Scan for the cell matching the given text and deliver its (X, Y) coordinate at center. 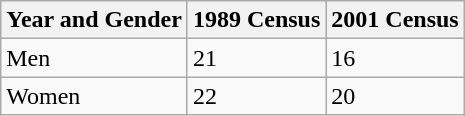
Year and Gender (94, 20)
Men (94, 58)
20 (395, 96)
22 (256, 96)
16 (395, 58)
1989 Census (256, 20)
2001 Census (395, 20)
21 (256, 58)
Women (94, 96)
